Determine the [X, Y] coordinate at the center of the cell enclosing the given text.  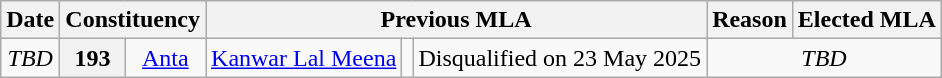
Constituency [133, 20]
193 [92, 58]
Previous MLA [456, 20]
Disqualified on 23 May 2025 [560, 58]
Reason [750, 20]
Anta [165, 58]
Date [30, 20]
Elected MLA [866, 20]
Kanwar Lal Meena [304, 58]
